Detect which cell encompasses the target text, then output its [x, y] center coordinate. 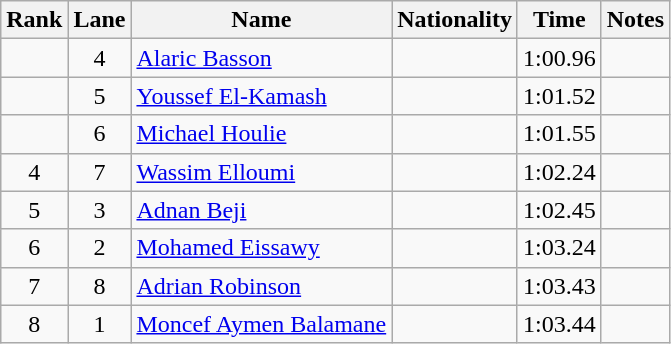
Rank [34, 20]
Adnan Beji [262, 210]
2 [100, 248]
Nationality [455, 20]
1:02.45 [559, 210]
Michael Houlie [262, 134]
Time [559, 20]
1:01.52 [559, 96]
Moncef Aymen Balamane [262, 324]
1:00.96 [559, 58]
Wassim Elloumi [262, 172]
Notes [635, 20]
Youssef El-Kamash [262, 96]
1:03.43 [559, 286]
Lane [100, 20]
Alaric Basson [262, 58]
3 [100, 210]
1:02.24 [559, 172]
Adrian Robinson [262, 286]
Name [262, 20]
1:03.24 [559, 248]
1 [100, 324]
1:03.44 [559, 324]
1:01.55 [559, 134]
Mohamed Eissawy [262, 248]
